Identify which cell holds the provided text, then report its [X, Y] central coordinate. 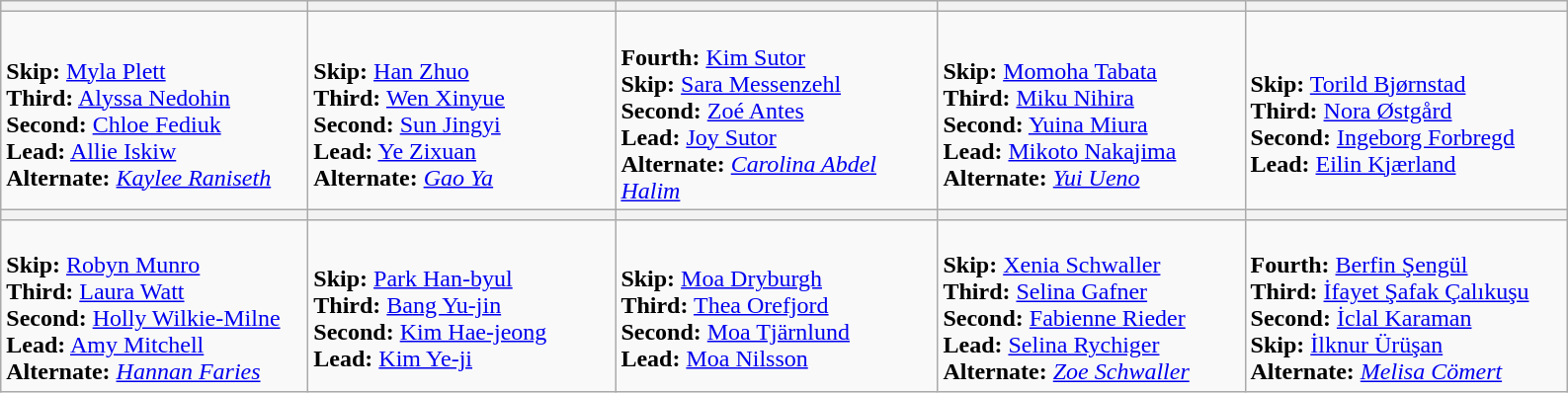
Fourth: Berfin Şengül Third: İfayet Şafak Çalıkuşu Second: İclal Karaman Skip: İlknur Ürüşan Alternate: Melisa Cömert [1406, 306]
Skip: Momoha Tabata Third: Miku Nihira Second: Yuina Miura Lead: Mikoto Nakajima Alternate: Yui Ueno [1091, 111]
Skip: Robyn Munro Third: Laura Watt Second: Holly Wilkie-Milne Lead: Amy Mitchell Alternate: Hannan Faries [154, 306]
Skip: Torild Bjørnstad Third: Nora Østgård Second: Ingeborg Forbregd Lead: Eilin Kjærland [1406, 111]
Skip: Park Han-byul Third: Bang Yu-jin Second: Kim Hae-jeong Lead: Kim Ye-ji [462, 306]
Fourth: Kim Sutor Skip: Sara Messenzehl Second: Zoé Antes Lead: Joy Sutor Alternate: Carolina Abdel Halim [777, 111]
Skip: Moa Dryburgh Third: Thea Orefjord Second: Moa Tjärnlund Lead: Moa Nilsson [777, 306]
Skip: Xenia Schwaller Third: Selina Gafner Second: Fabienne Rieder Lead: Selina Rychiger Alternate: Zoe Schwaller [1091, 306]
Skip: Han Zhuo Third: Wen Xinyue Second: Sun Jingyi Lead: Ye Zixuan Alternate: Gao Ya [462, 111]
Skip: Myla Plett Third: Alyssa Nedohin Second: Chloe Fediuk Lead: Allie Iskiw Alternate: Kaylee Raniseth [154, 111]
